Scan for the cell matching the given text and deliver its (X, Y) coordinate at center. 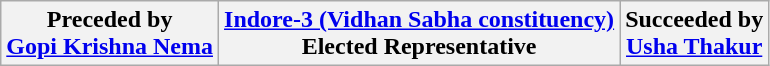
Preceded byGopi Krishna Nema (110, 34)
Succeeded byUsha Thakur (694, 34)
Indore-3 (Vidhan Sabha constituency)Elected Representative (420, 34)
